Extract the [x, y] coordinate from the center of the cell holding the provided text.  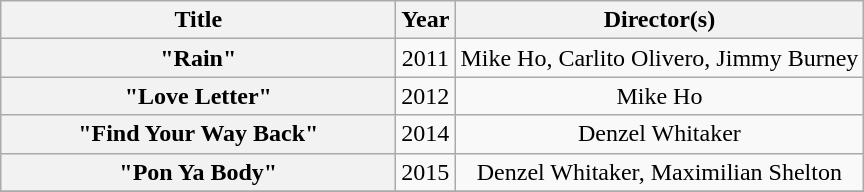
Director(s) [660, 20]
Mike Ho [660, 96]
2014 [426, 134]
"Find Your Way Back" [198, 134]
Denzel Whitaker [660, 134]
"Rain" [198, 58]
Denzel Whitaker, Maximilian Shelton [660, 172]
2011 [426, 58]
2015 [426, 172]
Mike Ho, Carlito Olivero, Jimmy Burney [660, 58]
2012 [426, 96]
"Love Letter" [198, 96]
Year [426, 20]
Title [198, 20]
"Pon Ya Body" [198, 172]
